Return the (x, y) coordinate for the center point of the cell that contains the specified text.  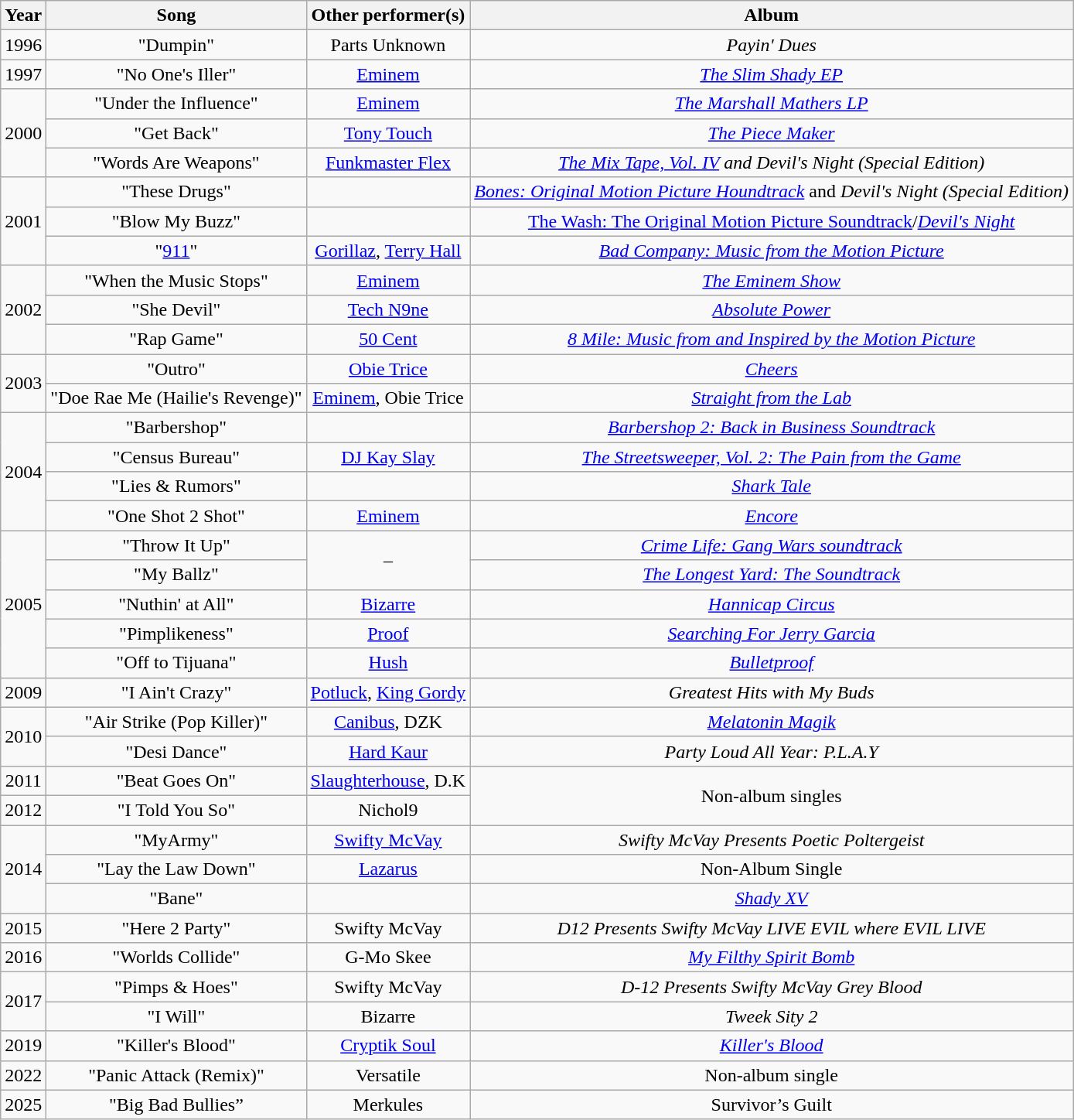
"I Will" (176, 1016)
Tech N9ne (388, 309)
2016 (23, 958)
2017 (23, 1002)
"Blow My Buzz" (176, 221)
Non-Album Single (772, 869)
Versatile (388, 1075)
2005 (23, 604)
"Beat Goes On" (176, 780)
"When the Music Stops" (176, 280)
Hard Kaur (388, 751)
– (388, 560)
1996 (23, 45)
"Census Bureau" (176, 457)
2019 (23, 1046)
2011 (23, 780)
"Big Bad Bullies” (176, 1105)
"My Ballz" (176, 575)
The Longest Yard: The Soundtrack (772, 575)
"Outro" (176, 369)
2010 (23, 736)
"Throw It Up" (176, 545)
"Air Strike (Pop Killer)" (176, 722)
"Pimplikeness" (176, 633)
Straight from the Lab (772, 398)
Song (176, 15)
Tweek Sity 2 (772, 1016)
1997 (23, 74)
Eminem, Obie Trice (388, 398)
Lazarus (388, 869)
Merkules (388, 1105)
D12 Presents Swifty McVay LIVE EVIL where EVIL LIVE (772, 928)
2015 (23, 928)
Cryptik Soul (388, 1046)
"Bane" (176, 899)
Bad Company: Music from the Motion Picture (772, 251)
Searching For Jerry Garcia (772, 633)
2009 (23, 692)
The Slim Shady EP (772, 74)
Absolute Power (772, 309)
G-Mo Skee (388, 958)
Melatonin Magik (772, 722)
The Marshall Mathers LP (772, 104)
Nichol9 (388, 810)
"Lies & Rumors" (176, 487)
Funkmaster Flex (388, 162)
Swifty McVay Presents Poetic Poltergeist (772, 839)
Slaughterhouse, D.K (388, 780)
Cheers (772, 369)
Potluck, King Gordy (388, 692)
2014 (23, 869)
Greatest Hits with My Buds (772, 692)
Killer's Blood (772, 1046)
"Pimps & Hoes" (176, 987)
"MyArmy" (176, 839)
"I Told You So" (176, 810)
Party Loud All Year: P.L.A.Y (772, 751)
Obie Trice (388, 369)
2002 (23, 309)
My Filthy Spirit Bomb (772, 958)
2004 (23, 472)
Barbershop 2: Back in Business Soundtrack (772, 428)
The Streetsweeper, Vol. 2: The Pain from the Game (772, 457)
2003 (23, 384)
Tony Touch (388, 133)
"Rap Game" (176, 339)
"One Shot 2 Shot" (176, 516)
Hush (388, 663)
50 Cent (388, 339)
Crime Life: Gang Wars soundtrack (772, 545)
The Piece Maker (772, 133)
Proof (388, 633)
"She Devil" (176, 309)
Bulletproof (772, 663)
Year (23, 15)
"Worlds Collide" (176, 958)
The Wash: The Original Motion Picture Soundtrack/Devil's Night (772, 221)
Payin' Dues (772, 45)
Non-album single (772, 1075)
"Doe Rae Me (Hailie's Revenge)" (176, 398)
The Eminem Show (772, 280)
"Desi Dance" (176, 751)
8 Mile: Music from and Inspired by the Motion Picture (772, 339)
"Words Are Weapons" (176, 162)
"No One's Iller" (176, 74)
Shady XV (772, 899)
Survivor’s Guilt (772, 1105)
Shark Tale (772, 487)
2025 (23, 1105)
DJ Kay Slay (388, 457)
"These Drugs" (176, 192)
"Panic Attack (Remix)" (176, 1075)
Other performer(s) (388, 15)
"Under the Influence" (176, 104)
2012 (23, 810)
Bones: Original Motion Picture Houndtrack and Devil's Night (Special Edition) (772, 192)
"Dumpin" (176, 45)
2022 (23, 1075)
Canibus, DZK (388, 722)
"Nuthin' at All" (176, 604)
The Mix Tape, Vol. IV and Devil's Night (Special Edition) (772, 162)
Album (772, 15)
"911" (176, 251)
Encore (772, 516)
D-12 Presents Swifty McVay Grey Blood (772, 987)
"Here 2 Party" (176, 928)
Gorillaz, Terry Hall (388, 251)
2001 (23, 221)
2000 (23, 133)
"Lay the Law Down" (176, 869)
"Get Back" (176, 133)
Parts Unknown (388, 45)
"Barbershop" (176, 428)
"Off to Tijuana" (176, 663)
"I Ain't Crazy" (176, 692)
Non-album singles (772, 795)
"Killer's Blood" (176, 1046)
Hannicap Circus (772, 604)
